Return [x, y] of the center of cell containing provided text 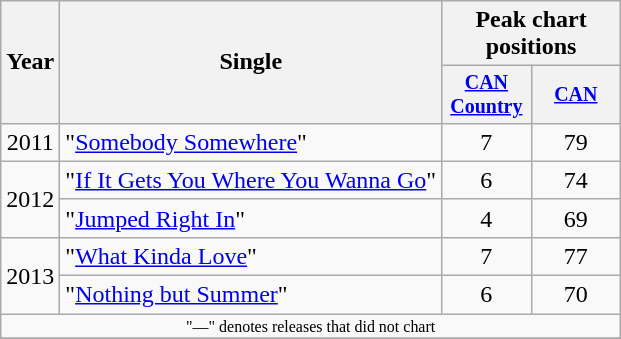
Peak chartpositions [532, 34]
"Somebody Somewhere" [251, 142]
69 [576, 218]
79 [576, 142]
2013 [30, 275]
CAN Country [486, 94]
77 [576, 256]
CAN [576, 94]
"What Kinda Love" [251, 256]
"Jumped Right In" [251, 218]
70 [576, 295]
2011 [30, 142]
2012 [30, 199]
Single [251, 62]
4 [486, 218]
Year [30, 62]
74 [576, 180]
"Nothing but Summer" [251, 295]
"If It Gets You Where You Wanna Go" [251, 180]
"—" denotes releases that did not chart [311, 326]
